From the cell containing the given text, extract its center point as [x, y] coordinate. 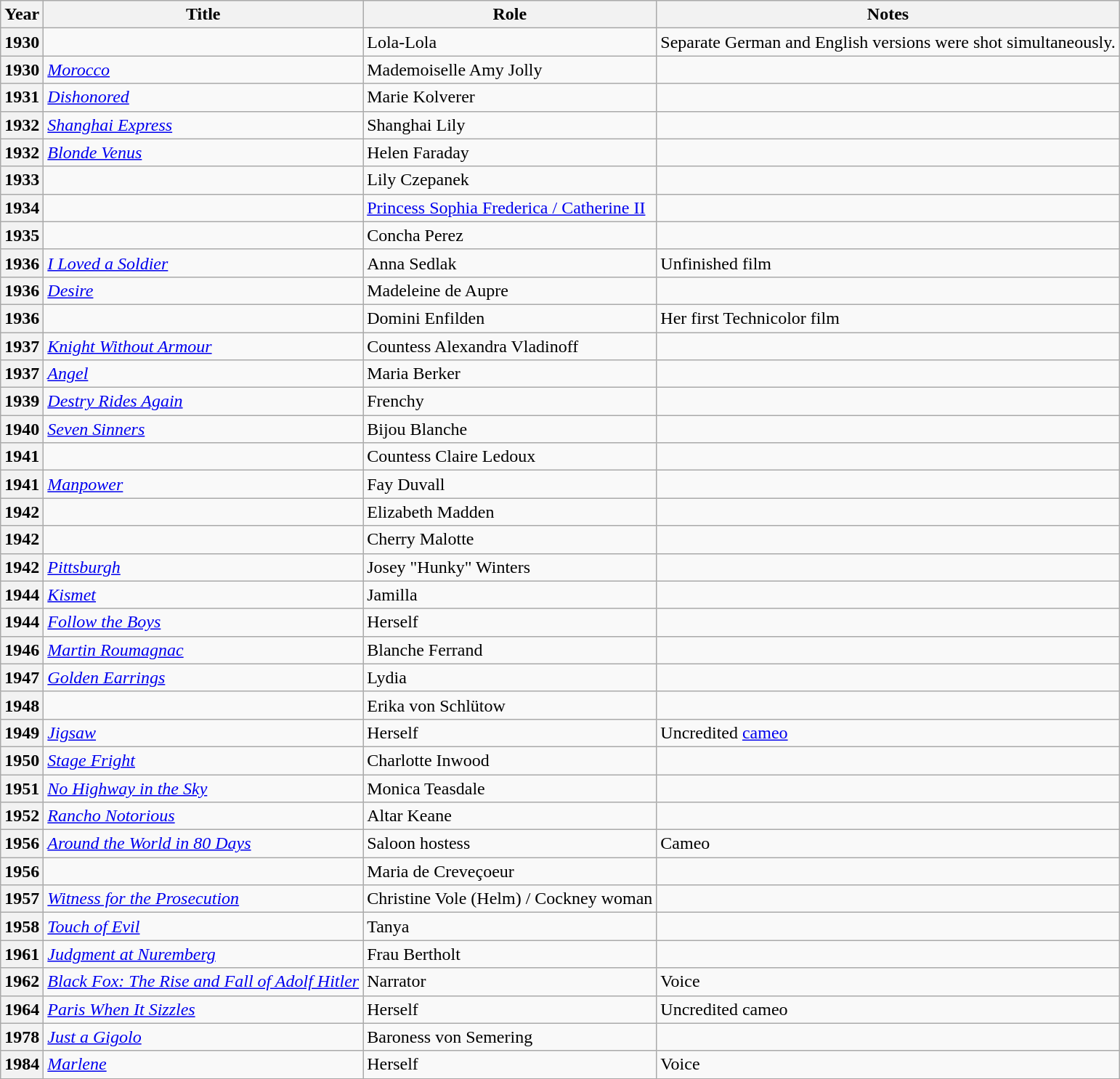
Title [203, 15]
Around the World in 80 Days [203, 844]
Separate German and English versions were shot simultaneously. [888, 42]
1951 [22, 788]
Shanghai Lily [510, 125]
Lily Czepanek [510, 180]
1947 [22, 677]
1950 [22, 760]
Christine Vole (Helm) / Cockney woman [510, 899]
Jamilla [510, 595]
Narrator [510, 982]
Elizabeth Madden [510, 512]
1934 [22, 208]
Saloon hostess [510, 844]
Dishonored [203, 97]
Concha Perez [510, 235]
Helen Faraday [510, 152]
Knight Without Armour [203, 346]
Destry Rides Again [203, 402]
Mademoiselle Amy Jolly [510, 70]
Manpower [203, 484]
Lola-Lola [510, 42]
Judgment at Nuremberg [203, 954]
Domini Enfilden [510, 318]
1978 [22, 1037]
Martin Roumagnac [203, 650]
1962 [22, 982]
Blonde Venus [203, 152]
Pittsburgh [203, 567]
1940 [22, 429]
Black Fox: The Rise and Fall of Adolf Hitler [203, 982]
Her first Technicolor film [888, 318]
Seven Sinners [203, 429]
Baroness von Semering [510, 1037]
Shanghai Express [203, 125]
Monica Teasdale [510, 788]
1939 [22, 402]
1949 [22, 733]
Role [510, 15]
Anna Sedlak [510, 263]
Rancho Notorious [203, 816]
Golden Earrings [203, 677]
Paris When It Sizzles [203, 1009]
Blanche Ferrand [510, 650]
1948 [22, 705]
Kismet [203, 595]
No Highway in the Sky [203, 788]
Fay Duvall [510, 484]
Maria Berker [510, 374]
1952 [22, 816]
Witness for the Prosecution [203, 899]
Follow the Boys [203, 622]
Charlotte Inwood [510, 760]
1933 [22, 180]
Morocco [203, 70]
1984 [22, 1064]
Altar Keane [510, 816]
Erika von Schlütow [510, 705]
I Loved a Soldier [203, 263]
Tanya [510, 927]
Cameo [888, 844]
Frau Bertholt [510, 954]
Countess Claire Ledoux [510, 457]
Maria de Creveçoeur [510, 871]
Notes [888, 15]
1946 [22, 650]
1958 [22, 927]
Year [22, 15]
Cherry Malotte [510, 539]
Just a Gigolo [203, 1037]
Bijou Blanche [510, 429]
Desire [203, 290]
1935 [22, 235]
1964 [22, 1009]
Marie Kolverer [510, 97]
Touch of Evil [203, 927]
1931 [22, 97]
Jigsaw [203, 733]
Countess Alexandra Vladinoff [510, 346]
Princess Sophia Frederica / Catherine II [510, 208]
Stage Fright [203, 760]
1957 [22, 899]
1961 [22, 954]
Madeleine de Aupre [510, 290]
Frenchy [510, 402]
Unfinished film [888, 263]
Josey "Hunky" Winters [510, 567]
Angel [203, 374]
Lydia [510, 677]
Marlene [203, 1064]
